Return [x, y] of the center of cell containing provided text 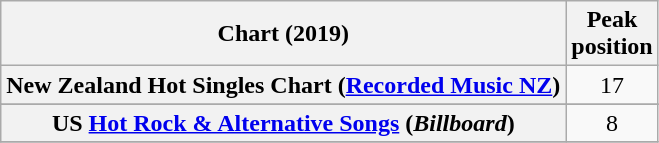
Chart (2019) [284, 34]
17 [612, 85]
Peakposition [612, 34]
US Hot Rock & Alternative Songs (Billboard) [284, 123]
New Zealand Hot Singles Chart (Recorded Music NZ) [284, 85]
8 [612, 123]
